Identify which cell holds the provided text, then report its [X, Y] central coordinate. 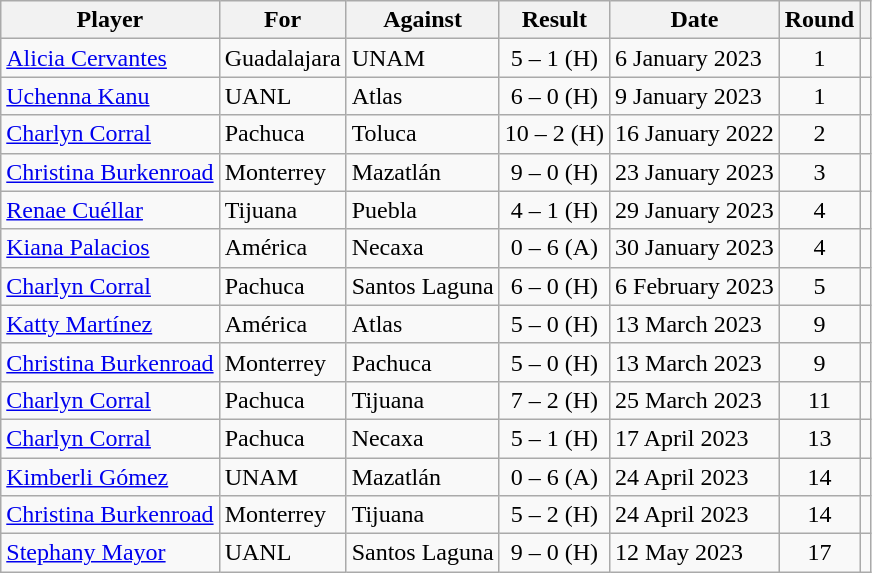
29 January 2023 [695, 210]
5 [819, 286]
13 [819, 438]
Kimberli Gómez [110, 477]
Alicia Cervantes [110, 58]
Puebla [422, 210]
9 January 2023 [695, 96]
5 – 2 (H) [554, 515]
Date [695, 20]
16 January 2022 [695, 134]
30 January 2023 [695, 248]
3 [819, 172]
25 March 2023 [695, 400]
Stephany Mayor [110, 553]
Result [554, 20]
10 – 2 (H) [554, 134]
Uchenna Kanu [110, 96]
4 – 1 (H) [554, 210]
2 [819, 134]
Kiana Palacios [110, 248]
Round [819, 20]
Toluca [422, 134]
17 April 2023 [695, 438]
Against [422, 20]
23 January 2023 [695, 172]
Player [110, 20]
Guadalajara [282, 58]
Renae Cuéllar [110, 210]
For [282, 20]
6 February 2023 [695, 286]
6 January 2023 [695, 58]
7 – 2 (H) [554, 400]
17 [819, 553]
12 May 2023 [695, 553]
Katty Martínez [110, 324]
11 [819, 400]
